Capture the cell that displays the provided text and extract its (x, y) central coordinate. 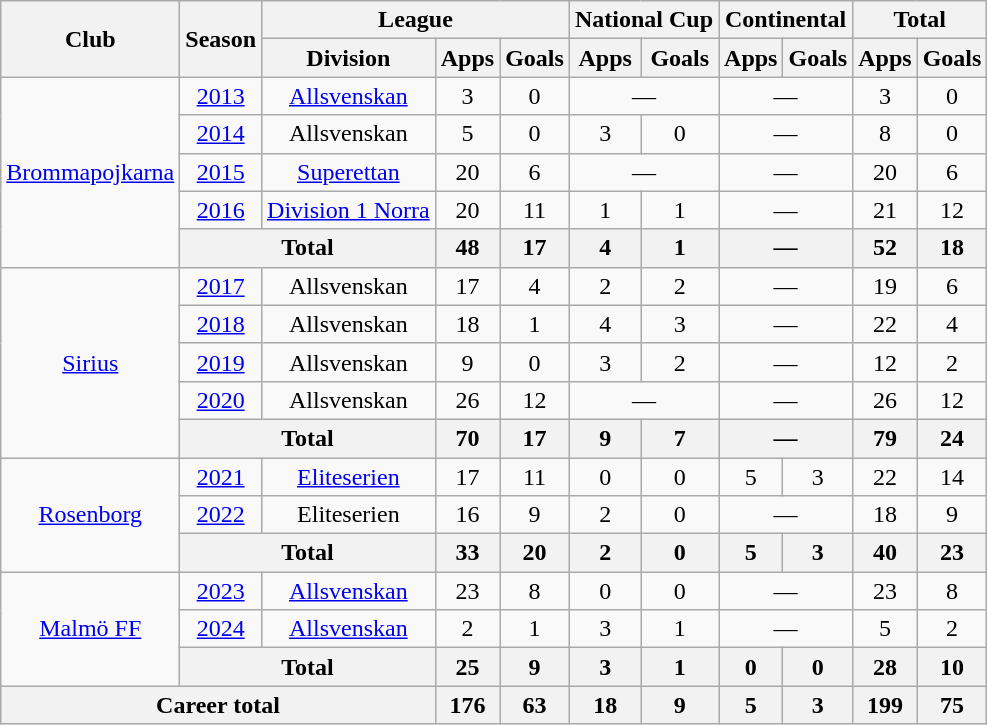
National Cup (644, 20)
Rosenborg (90, 515)
Sirius (90, 362)
2018 (221, 324)
2013 (221, 96)
48 (467, 248)
24 (952, 438)
2016 (221, 210)
Superettan (349, 172)
2023 (221, 591)
2017 (221, 286)
Club (90, 39)
Division (349, 58)
2022 (221, 515)
40 (885, 553)
75 (952, 705)
League (416, 20)
70 (467, 438)
16 (467, 515)
176 (467, 705)
Division 1 Norra (349, 210)
14 (952, 477)
Malmö FF (90, 629)
7 (680, 438)
25 (467, 667)
2024 (221, 629)
33 (467, 553)
2019 (221, 362)
2014 (221, 134)
10 (952, 667)
2020 (221, 400)
79 (885, 438)
52 (885, 248)
2015 (221, 172)
2021 (221, 477)
63 (535, 705)
21 (885, 210)
Continental (786, 20)
28 (885, 667)
Career total (218, 705)
Brommapojkarna (90, 172)
19 (885, 286)
199 (885, 705)
Season (221, 39)
